Extract the [x, y] coordinate from the center of the cell holding the provided text.  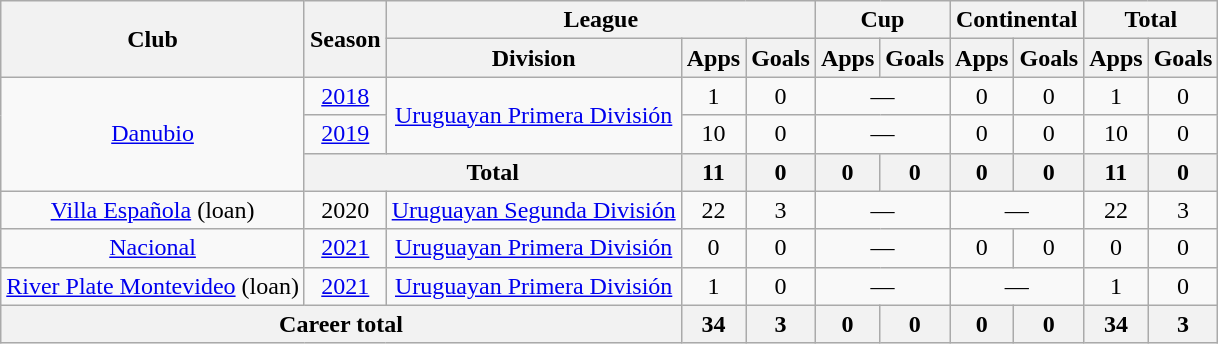
Continental [1017, 20]
Season [345, 39]
River Plate Montevideo (loan) [153, 286]
Division [534, 58]
2020 [345, 210]
Cup [882, 20]
2019 [345, 134]
League [600, 20]
Uruguayan Segunda División [534, 210]
2018 [345, 96]
Villa Española (loan) [153, 210]
Club [153, 39]
Career total [341, 324]
Danubio [153, 134]
Nacional [153, 248]
